For the text-containing cell, return its midpoint in (x, y) coordinate format. 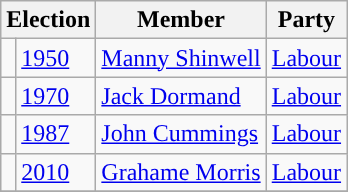
John Cummings (181, 134)
1987 (56, 134)
2010 (56, 172)
Manny Shinwell (181, 58)
Election (48, 20)
Member (181, 20)
Party (306, 20)
Jack Dormand (181, 96)
1950 (56, 58)
1970 (56, 96)
Grahame Morris (181, 172)
